Return the (x, y) coordinate for the center point of the cell that contains the specified text.  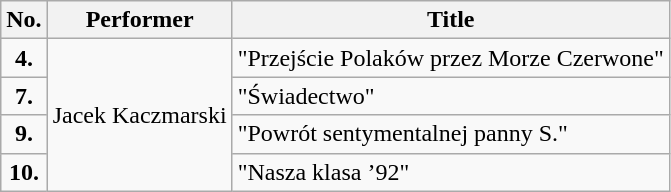
4. (24, 58)
10. (24, 172)
"Nasza klasa ’92" (450, 172)
7. (24, 96)
Jacek Kaczmarski (140, 115)
Performer (140, 20)
9. (24, 134)
"Świadectwo" (450, 96)
"Powrót sentymentalnej panny S." (450, 134)
No. (24, 20)
Title (450, 20)
"Przejście Polaków przez Morze Czerwone" (450, 58)
